Scan for the cell matching the given text and deliver its [X, Y] coordinate at center. 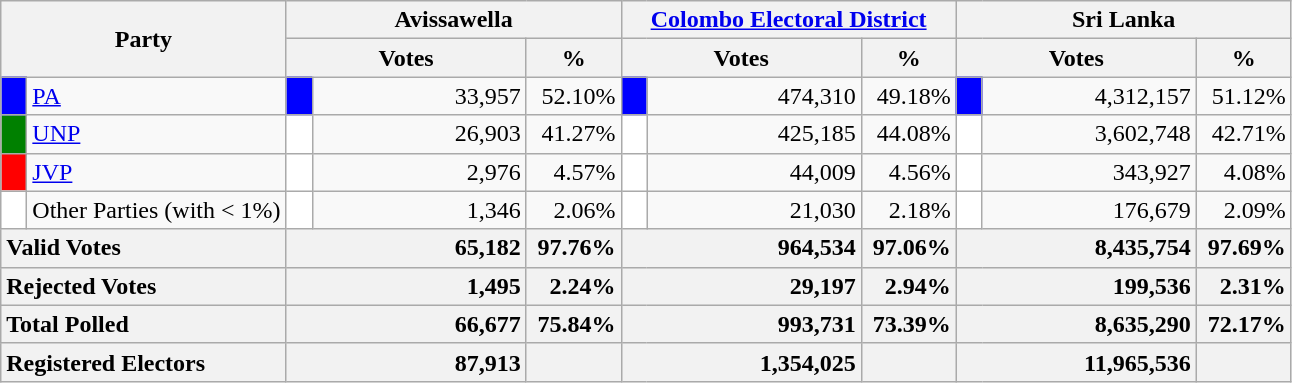
49.18% [908, 96]
1,346 [419, 210]
8,635,290 [1076, 324]
JVP [156, 172]
Other Parties (with < 1%) [156, 210]
964,534 [741, 248]
87,913 [406, 362]
Party [144, 39]
21,030 [754, 210]
4,312,157 [1089, 96]
72.17% [1244, 324]
4.57% [574, 172]
44.08% [908, 134]
199,536 [1076, 286]
4.08% [1244, 172]
4.56% [908, 172]
44,009 [754, 172]
176,679 [1089, 210]
2,976 [419, 172]
42.71% [1244, 134]
2.24% [574, 286]
1,495 [406, 286]
65,182 [406, 248]
2.06% [574, 210]
1,354,025 [741, 362]
75.84% [574, 324]
Sri Lanka [1124, 20]
Registered Electors [144, 362]
33,957 [419, 96]
343,927 [1089, 172]
UNP [156, 134]
PA [156, 96]
2.94% [908, 286]
97.06% [908, 248]
29,197 [741, 286]
2.31% [1244, 286]
Valid Votes [144, 248]
2.09% [1244, 210]
8,435,754 [1076, 248]
26,903 [419, 134]
Avissawella [454, 20]
97.76% [574, 248]
Colombo Electoral District [788, 20]
Total Polled [144, 324]
51.12% [1244, 96]
993,731 [741, 324]
66,677 [406, 324]
2.18% [908, 210]
97.69% [1244, 248]
11,965,536 [1076, 362]
41.27% [574, 134]
73.39% [908, 324]
425,185 [754, 134]
474,310 [754, 96]
52.10% [574, 96]
3,602,748 [1089, 134]
Rejected Votes [144, 286]
